Search for the cell housing the specified text and yield its [X, Y] center coordinate. 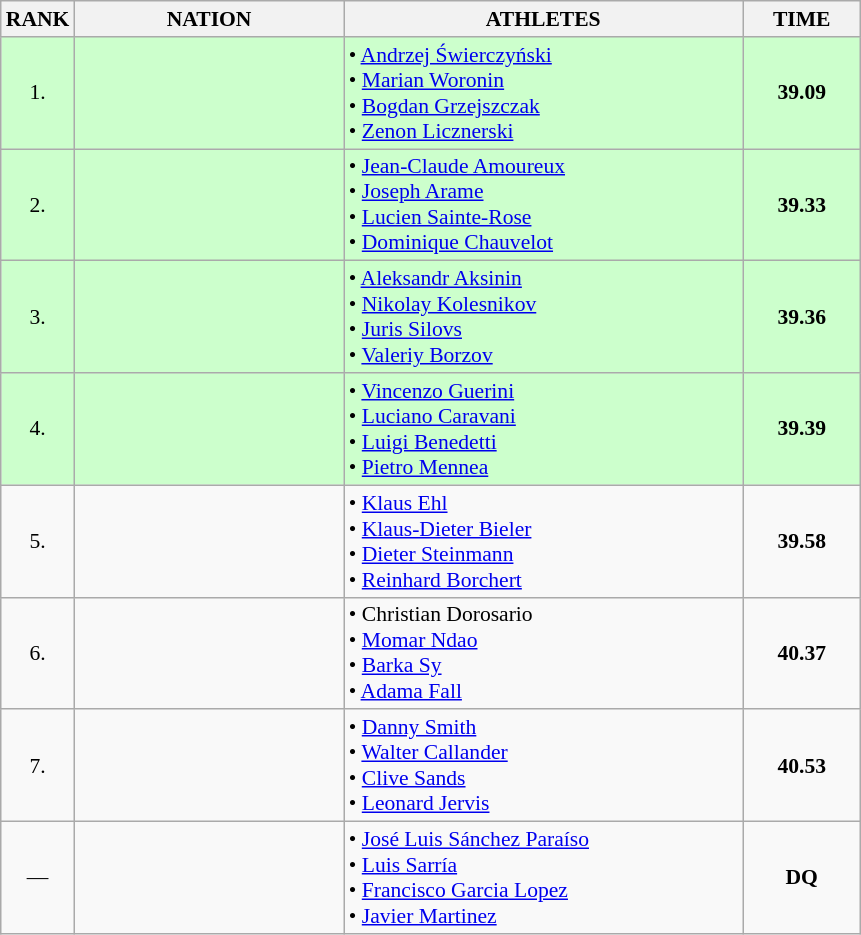
1. [38, 93]
3. [38, 317]
7. [38, 766]
39.58 [802, 541]
39.33 [802, 205]
• Jean-Claude Amoureux• Joseph Arame• Lucien Sainte-Rose• Dominique Chauvelot [544, 205]
6. [38, 653]
• Aleksandr Aksinin• Nikolay Kolesnikov• Juris Silovs• Valeriy Borzov [544, 317]
40.53 [802, 766]
39.39 [802, 429]
• Klaus Ehl• Klaus-Dieter Bieler• Dieter Steinmann• Reinhard Borchert [544, 541]
• José Luis Sánchez Paraíso• Luis Sarría• Francisco Garcia Lopez• Javier Martinez [544, 878]
39.36 [802, 317]
2. [38, 205]
ATHLETES [544, 19]
• Andrzej Świerczyński• Marian Woronin• Bogdan Grzejszczak• Zenon Licznerski [544, 93]
• Christian Dorosario• Momar Ndao• Barka Sy• Adama Fall [544, 653]
RANK [38, 19]
— [38, 878]
40.37 [802, 653]
39.09 [802, 93]
DQ [802, 878]
5. [38, 541]
NATION [208, 19]
TIME [802, 19]
• Vincenzo Guerini• Luciano Caravani• Luigi Benedetti• Pietro Mennea [544, 429]
• Danny Smith• Walter Callander• Clive Sands• Leonard Jervis [544, 766]
4. [38, 429]
